Search for the cell housing the specified text and yield its [x, y] center coordinate. 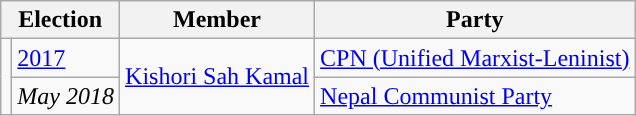
May 2018 [66, 96]
2017 [66, 58]
Member [218, 20]
Kishori Sah Kamal [218, 77]
Party [475, 20]
CPN (Unified Marxist-Leninist) [475, 58]
Nepal Communist Party [475, 96]
Election [60, 20]
